Detect which cell encompasses the target text, then output its (X, Y) center coordinate. 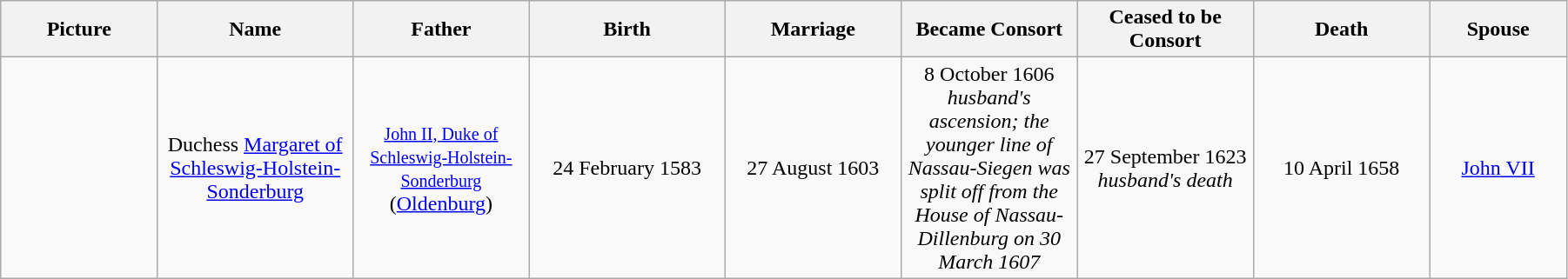
John VII (1498, 168)
24 February 1583 (627, 168)
Birth (627, 30)
8 October 1606husband's ascension; the younger line of Nassau-Siegen was split off from the House of Nassau-Dillenburg on 30 March 1607 (989, 168)
Marriage (813, 30)
Picture (79, 30)
John II, Duke of Schleswig-Holstein-Sonderburg(Oldenburg) (441, 168)
Ceased to be Consort (1165, 30)
Spouse (1498, 30)
Father (441, 30)
Name (256, 30)
10 April 1658 (1341, 168)
Duchess Margaret of Schleswig-Holstein-Sonderburg (256, 168)
Death (1341, 30)
27 August 1603 (813, 168)
27 September 1623husband's death (1165, 168)
Became Consort (989, 30)
